Return the [x, y] coordinate for the center point of the cell that contains the specified text.  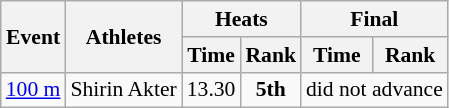
100 m [34, 90]
13.30 [212, 90]
Event [34, 36]
Final [374, 19]
Shirin Akter [123, 90]
Heats [242, 19]
Athletes [123, 36]
did not advance [374, 90]
5th [270, 90]
